Return [X, Y] of the center of cell containing provided text 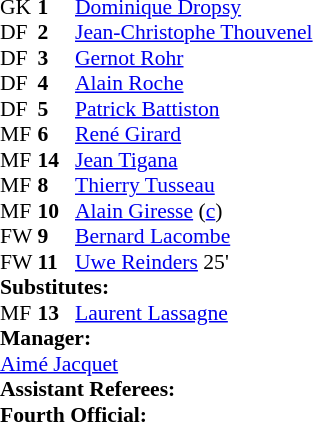
Substitutes: [156, 287]
2 [57, 33]
10 [57, 211]
Jean-Christophe Thouvenel [194, 33]
Manager: [156, 339]
9 [57, 237]
Bernard Lacombe [194, 237]
Gernot Rohr [194, 58]
Alain Roche [194, 83]
5 [57, 109]
4 [57, 83]
Laurent Lassagne [194, 313]
6 [57, 135]
8 [57, 185]
14 [57, 160]
13 [57, 313]
Alain Giresse (c) [194, 211]
Patrick Battiston [194, 109]
Jean Tigana [194, 160]
3 [57, 58]
René Girard [194, 135]
Uwe Reinders 25' [194, 262]
Thierry Tusseau [194, 185]
11 [57, 262]
